Extract the (x, y) coordinate from the center of the cell holding the provided text.  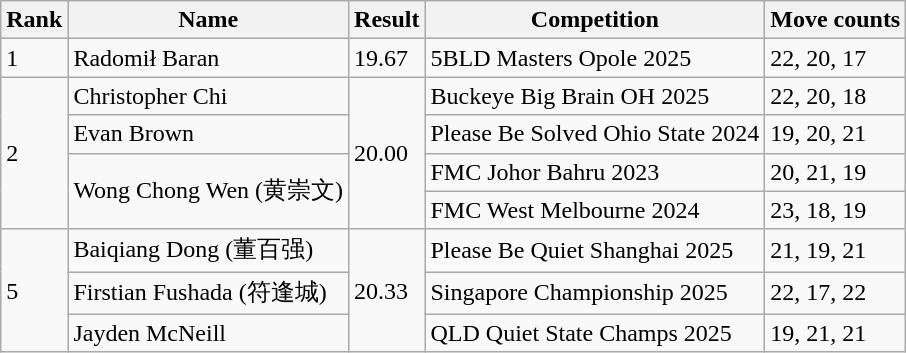
FMC Johor Bahru 2023 (595, 172)
Singapore Championship 2025 (595, 294)
1 (34, 58)
Competition (595, 20)
Evan Brown (208, 134)
Radomił Baran (208, 58)
20.00 (387, 153)
Please Be Solved Ohio State 2024 (595, 134)
20, 21, 19 (836, 172)
Jayden McNeill (208, 333)
22, 17, 22 (836, 294)
5 (34, 290)
21, 19, 21 (836, 250)
Baiqiang Dong (董百强) (208, 250)
2 (34, 153)
Result (387, 20)
Rank (34, 20)
Buckeye Big Brain OH 2025 (595, 96)
20.33 (387, 290)
QLD Quiet State Champs 2025 (595, 333)
22, 20, 18 (836, 96)
Wong Chong Wen (黄崇文) (208, 191)
FMC West Melbourne 2024 (595, 210)
Move counts (836, 20)
Christopher Chi (208, 96)
22, 20, 17 (836, 58)
Firstian Fushada (符逢城) (208, 294)
19, 20, 21 (836, 134)
5BLD Masters Opole 2025 (595, 58)
19.67 (387, 58)
23, 18, 19 (836, 210)
Name (208, 20)
19, 21, 21 (836, 333)
Please Be Quiet Shanghai 2025 (595, 250)
